Identify which cell holds the provided text, then report its [x, y] central coordinate. 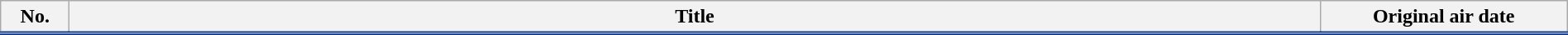
No. [35, 17]
Title [695, 17]
Original air date [1444, 17]
